Search for the cell housing the specified text and yield its (X, Y) center coordinate. 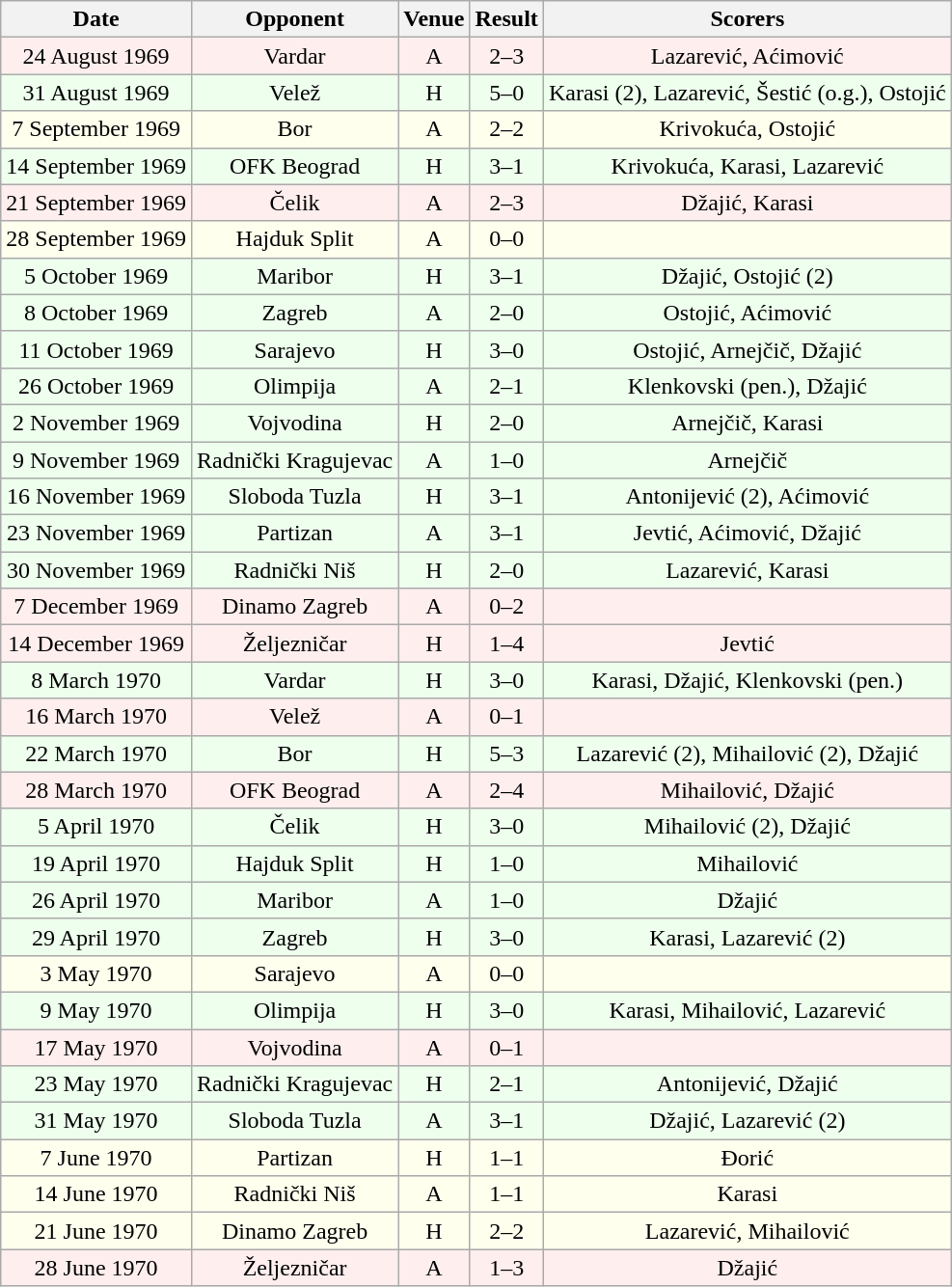
21 June 1970 (96, 1231)
Antonijević (2), Aćimović (747, 497)
Đorić (747, 1158)
3 May 1970 (96, 973)
1–4 (506, 643)
30 November 1969 (96, 570)
Karasi, Lazarević (2) (747, 937)
Mihailović, Džajić (747, 790)
26 October 1969 (96, 386)
5 April 1970 (96, 827)
Karasi, Mihailović, Lazarević (747, 1010)
Lazarević, Mihailović (747, 1231)
7 June 1970 (96, 1158)
0–2 (506, 607)
Date (96, 19)
2–4 (506, 790)
14 June 1970 (96, 1194)
11 October 1969 (96, 349)
28 September 1969 (96, 239)
16 March 1970 (96, 717)
5–3 (506, 753)
Antonijević, Džajić (747, 1084)
Džajić, Ostojić (2) (747, 276)
22 March 1970 (96, 753)
Ostojić, Arnejčič, Džajić (747, 349)
2 November 1969 (96, 423)
23 November 1969 (96, 534)
Arnejčič (747, 460)
7 December 1969 (96, 607)
16 November 1969 (96, 497)
Lazarević (2), Mihailović (2), Džajić (747, 753)
Arnejčič, Karasi (747, 423)
Karasi, Džajić, Klenkovski (pen.) (747, 680)
17 May 1970 (96, 1047)
23 May 1970 (96, 1084)
24 August 1969 (96, 56)
Lazarević, Aćimović (747, 56)
5 October 1969 (96, 276)
28 March 1970 (96, 790)
Jevtić, Aćimović, Džajić (747, 534)
31 August 1969 (96, 93)
9 November 1969 (96, 460)
21 September 1969 (96, 203)
5–0 (506, 93)
14 December 1969 (96, 643)
Mihailović (2), Džajić (747, 827)
8 October 1969 (96, 313)
19 April 1970 (96, 863)
29 April 1970 (96, 937)
9 May 1970 (96, 1010)
Jevtić (747, 643)
Lazarević, Karasi (747, 570)
Scorers (747, 19)
Opponent (294, 19)
Mihailović (747, 863)
Džajić, Lazarević (2) (747, 1121)
14 September 1969 (96, 166)
Karasi (747, 1194)
Ostojić, Aćimović (747, 313)
Venue (434, 19)
Džajić, Karasi (747, 203)
Krivokuća, Ostojić (747, 129)
8 March 1970 (96, 680)
Karasi (2), Lazarević, Šestić (o.g.), Ostojić (747, 93)
7 September 1969 (96, 129)
31 May 1970 (96, 1121)
28 June 1970 (96, 1268)
Klenkovski (pen.), Džajić (747, 386)
Krivokuća, Karasi, Lazarević (747, 166)
26 April 1970 (96, 900)
Result (506, 19)
1–3 (506, 1268)
